Scan for the cell matching the given text and deliver its [X, Y] coordinate at center. 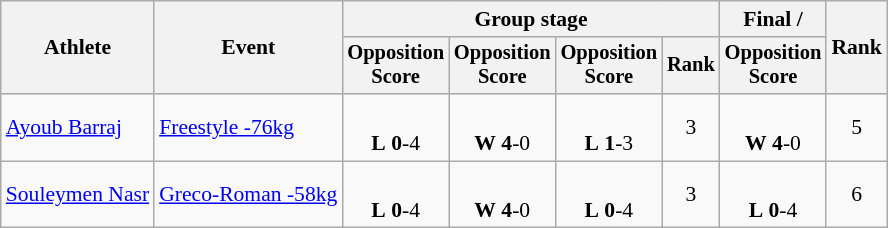
Final / [774, 19]
Athlete [78, 48]
Ayoub Barraj [78, 128]
Group stage [530, 19]
Freestyle -76kg [248, 128]
Greco-Roman -58kg [248, 194]
5 [856, 128]
Event [248, 48]
L 1-3 [610, 128]
Souleymen Nasr [78, 194]
6 [856, 194]
